Provide the (X, Y) coordinate of the cell's center where the given text is located.  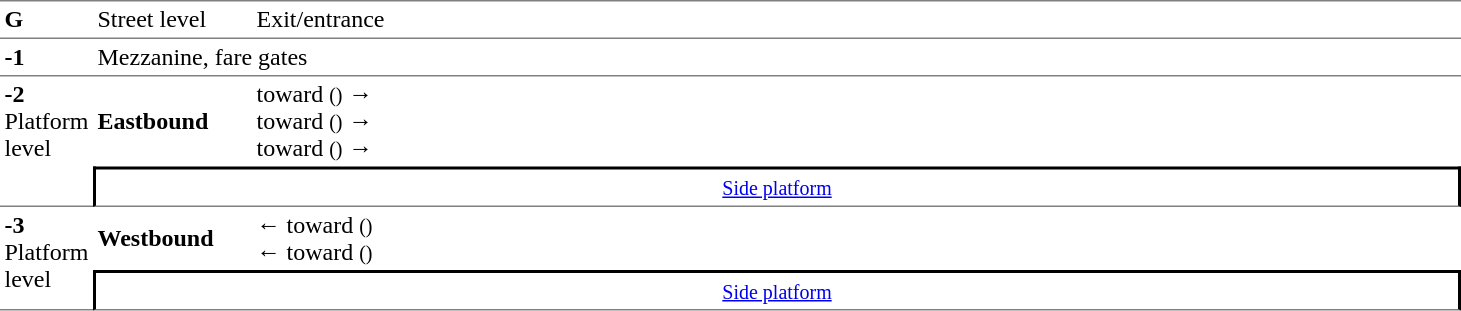
Eastbound (172, 121)
-2Platform level (46, 141)
Mezzanine, fare gates (777, 58)
-1 (46, 58)
Exit/entrance (856, 20)
← toward ()← toward () (856, 238)
Street level (172, 20)
G (46, 20)
-3Platform level (46, 259)
Westbound (172, 238)
toward () → toward () → toward () → (856, 121)
